Capture the cell that displays the provided text and extract its [X, Y] central coordinate. 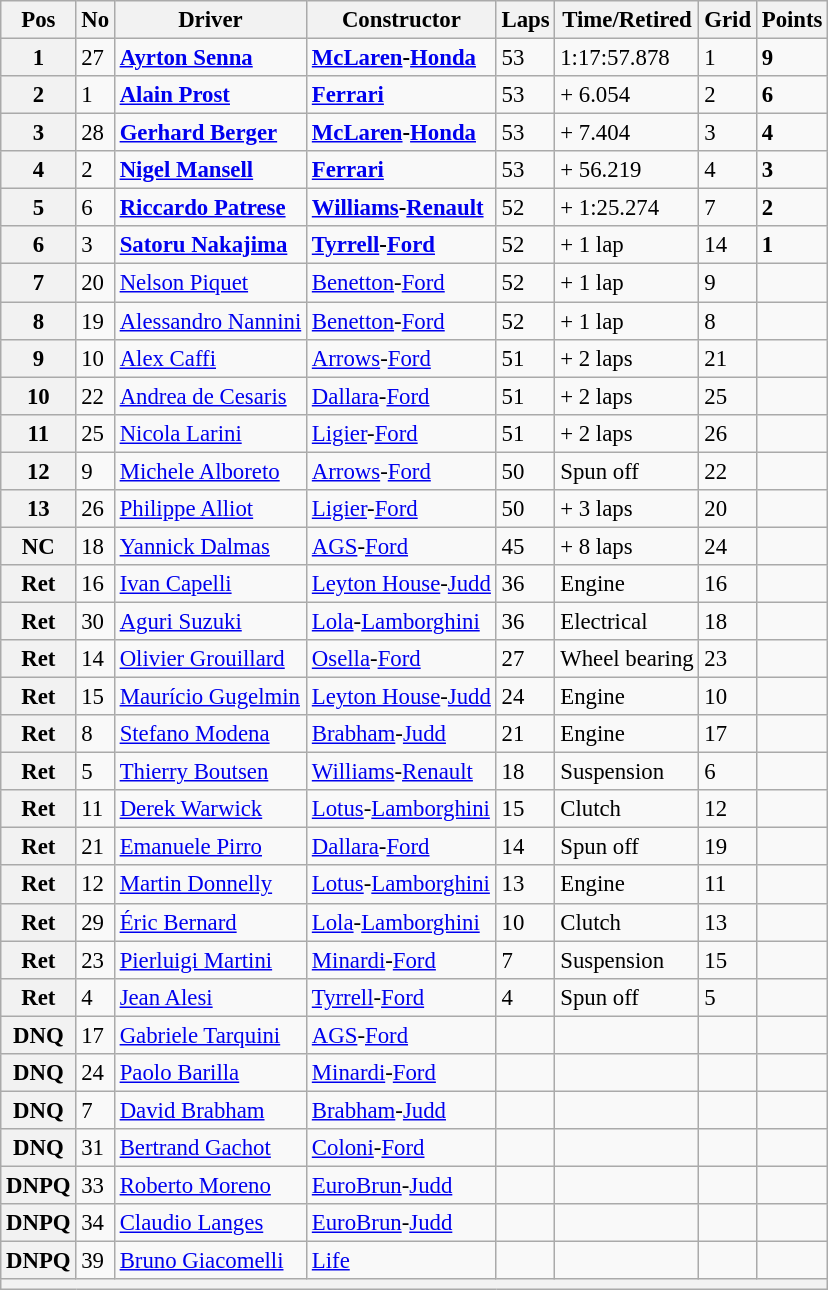
Philippe Alliot [210, 509]
Andrea de Cesaris [210, 396]
Aguri Suzuki [210, 621]
34 [95, 1223]
Driver [210, 20]
+ 1:25.274 [627, 208]
31 [95, 1148]
Laps [526, 20]
Maurício Gugelmin [210, 697]
+ 56.219 [627, 170]
Life [402, 1261]
Ivan Capelli [210, 584]
Osella-Ford [402, 659]
Alessandro Nannini [210, 321]
Olivier Grouillard [210, 659]
David Brabham [210, 1110]
Jean Alesi [210, 997]
Thierry Boutsen [210, 772]
Nicola Larini [210, 433]
Alex Caffi [210, 358]
Satoru Nakajima [210, 245]
Bruno Giacomelli [210, 1261]
Emanuele Pirro [210, 847]
Paolo Barilla [210, 1073]
45 [526, 546]
+ 7.404 [627, 133]
Éric Bernard [210, 922]
Pos [38, 20]
Electrical [627, 621]
No [95, 20]
Grid [728, 20]
+ 8 laps [627, 546]
39 [95, 1261]
29 [95, 922]
Roberto Moreno [210, 1185]
Stefano Modena [210, 734]
Wheel bearing [627, 659]
Points [792, 20]
Alain Prost [210, 95]
Pierluigi Martini [210, 960]
Gabriele Tarquini [210, 1035]
Yannick Dalmas [210, 546]
1:17:57.878 [627, 58]
30 [95, 621]
Martin Donnelly [210, 885]
Nigel Mansell [210, 170]
Michele Alboreto [210, 471]
Ayrton Senna [210, 58]
28 [95, 133]
Coloni-Ford [402, 1148]
Claudio Langes [210, 1223]
Gerhard Berger [210, 133]
Time/Retired [627, 20]
Bertrand Gachot [210, 1148]
33 [95, 1185]
NC [38, 546]
Riccardo Patrese [210, 208]
Derek Warwick [210, 809]
+ 3 laps [627, 509]
Nelson Piquet [210, 283]
Constructor [402, 20]
+ 6.054 [627, 95]
